Find where the given text appears and provide that cell's center as (X, Y) coordinate. 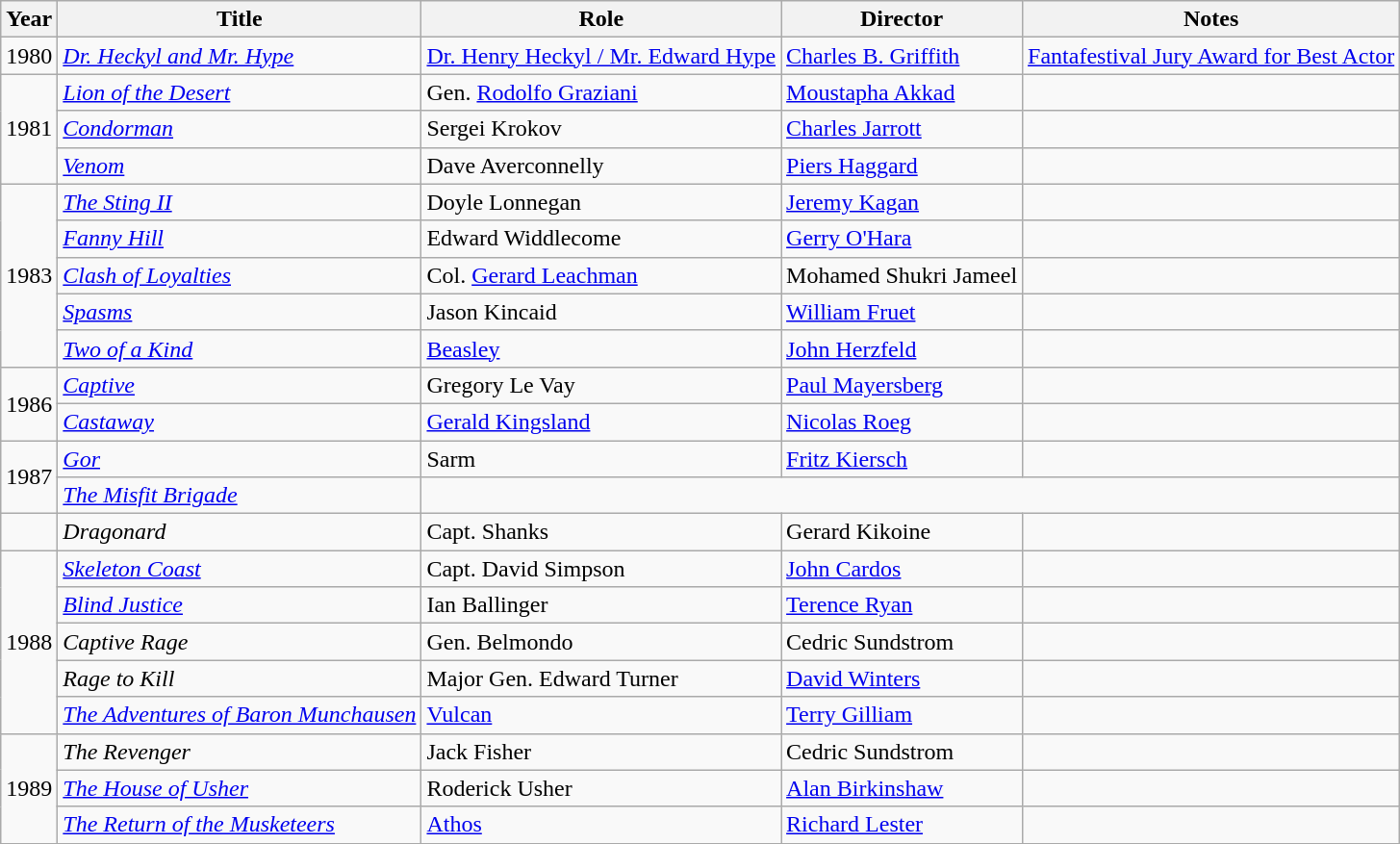
Two of a Kind (240, 348)
1983 (29, 275)
John Cardos (903, 569)
1980 (29, 56)
Terry Gilliam (903, 715)
Year (29, 19)
Skeleton Coast (240, 569)
Nicolas Roeg (903, 422)
Capt. David Simpson (601, 569)
Edward Widdlecome (601, 239)
Terence Ryan (903, 605)
The House of Usher (240, 788)
Sergei Krokov (601, 129)
Col. Gerard Leachman (601, 275)
Doyle Lonnegan (601, 202)
Role (601, 19)
Alan Birkinshaw (903, 788)
Ian Ballinger (601, 605)
John Herzfeld (903, 348)
Dr. Heckyl and Mr. Hype (240, 56)
Dragonard (240, 532)
Notes (1211, 19)
Fritz Kiersch (903, 459)
Lion of the Desert (240, 92)
1989 (29, 788)
The Sting II (240, 202)
Athos (601, 825)
Fantafestival Jury Award for Best Actor (1211, 56)
Dr. Henry Heckyl / Mr. Edward Hype (601, 56)
Director (903, 19)
Charles Jarrott (903, 129)
The Return of the Musketeers (240, 825)
Jack Fisher (601, 752)
1987 (29, 477)
Paul Mayersberg (903, 385)
Gerry O'Hara (903, 239)
Captive (240, 385)
Richard Lester (903, 825)
Gregory Le Vay (601, 385)
Piers Haggard (903, 166)
The Adventures of Baron Munchausen (240, 715)
1981 (29, 129)
1988 (29, 642)
Gerald Kingsland (601, 422)
Captive Rage (240, 642)
Jason Kincaid (601, 312)
Blind Justice (240, 605)
Mohamed Shukri Jameel (903, 275)
Clash of Loyalties (240, 275)
Spasms (240, 312)
Moustapha Akkad (903, 92)
Charles B. Griffith (903, 56)
Capt. Shanks (601, 532)
Venom (240, 166)
Major Gen. Edward Turner (601, 678)
Gor (240, 459)
Vulcan (601, 715)
Fanny Hill (240, 239)
Castaway (240, 422)
Gerard Kikoine (903, 532)
David Winters (903, 678)
Sarm (601, 459)
Condorman (240, 129)
The Misfit Brigade (240, 496)
Rage to Kill (240, 678)
Jeremy Kagan (903, 202)
Gen. Rodolfo Graziani (601, 92)
Beasley (601, 348)
Dave Averconnelly (601, 166)
Title (240, 19)
Roderick Usher (601, 788)
The Revenger (240, 752)
William Fruet (903, 312)
Gen. Belmondo (601, 642)
1986 (29, 403)
